From the cell containing the given text, extract its center point as (X, Y) coordinate. 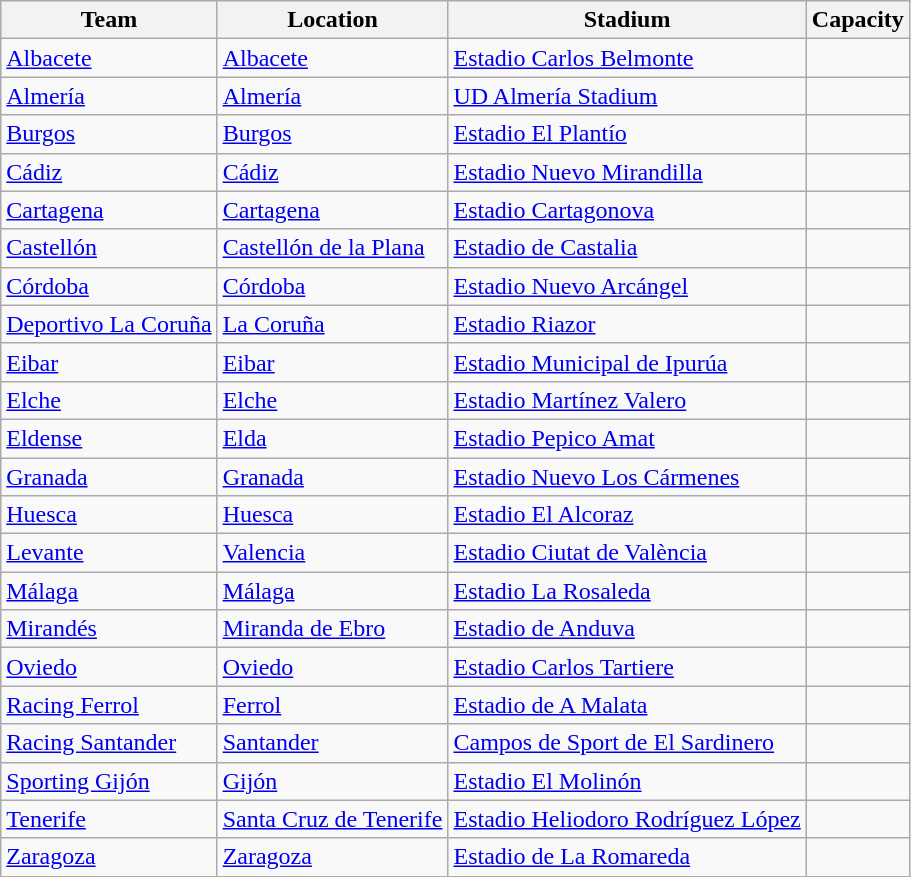
Ferrol (332, 705)
Estadio de Anduva (627, 629)
Estadio La Rosaleda (627, 591)
Stadium (627, 20)
Estadio de La Romareda (627, 857)
Estadio El Molinón (627, 781)
Castellón de la Plana (332, 248)
Estadio Nuevo Mirandilla (627, 172)
Sporting Gijón (109, 781)
Estadio Ciutat de València (627, 553)
Estadio de Castalia (627, 248)
Estadio de A Malata (627, 705)
Estadio El Alcoraz (627, 515)
Racing Ferrol (109, 705)
Estadio Carlos Belmonte (627, 58)
Estadio Riazor (627, 324)
Team (109, 20)
Capacity (858, 20)
Estadio Heliodoro Rodríguez López (627, 819)
Santander (332, 743)
Elda (332, 438)
Castellón (109, 248)
Estadio El Plantío (627, 134)
Campos de Sport de El Sardinero (627, 743)
Deportivo La Coruña (109, 324)
Estadio Nuevo Arcángel (627, 286)
UD Almería Stadium (627, 96)
Miranda de Ebro (332, 629)
Gijón (332, 781)
La Coruña (332, 324)
Estadio Carlos Tartiere (627, 667)
Estadio Municipal de Ipurúa (627, 362)
Eldense (109, 438)
Racing Santander (109, 743)
Mirandés (109, 629)
Valencia (332, 553)
Estadio Pepico Amat (627, 438)
Tenerife (109, 819)
Location (332, 20)
Estadio Martínez Valero (627, 400)
Estadio Nuevo Los Cármenes (627, 477)
Estadio Cartagonova (627, 210)
Levante (109, 553)
Santa Cruz de Tenerife (332, 819)
